Find where the given text appears and provide that cell's center as (x, y) coordinate. 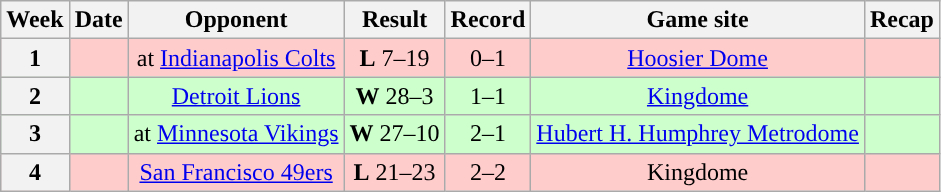
1 (35, 58)
0–1 (488, 58)
L 21–23 (394, 172)
4 (35, 172)
Game site (698, 20)
Record (488, 20)
1–1 (488, 96)
Week (35, 20)
Opponent (236, 20)
W 27–10 (394, 134)
Date (98, 20)
at Minnesota Vikings (236, 134)
2–1 (488, 134)
at Indianapolis Colts (236, 58)
Recap (902, 20)
Result (394, 20)
2–2 (488, 172)
3 (35, 134)
Hoosier Dome (698, 58)
W 28–3 (394, 96)
Detroit Lions (236, 96)
L 7–19 (394, 58)
Hubert H. Humphrey Metrodome (698, 134)
2 (35, 96)
San Francisco 49ers (236, 172)
